For the text-containing cell, return its midpoint in [x, y] coordinate format. 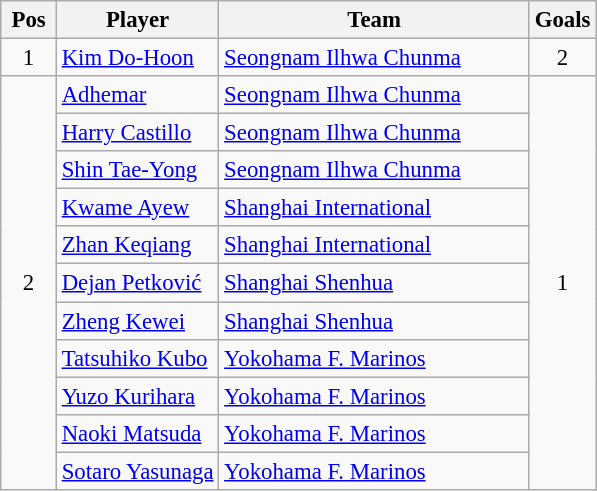
Pos [29, 20]
Team [374, 20]
Player [137, 20]
Naoki Matsuda [137, 433]
Shin Tae-Yong [137, 170]
Tatsuhiko Kubo [137, 358]
Kwame Ayew [137, 208]
Sotaro Yasunaga [137, 471]
Zheng Kewei [137, 321]
Yuzo Kurihara [137, 396]
Goals [562, 20]
Dejan Petković [137, 283]
Adhemar [137, 95]
Zhan Keqiang [137, 245]
Harry Castillo [137, 133]
Kim Do-Hoon [137, 58]
